Capture the cell that displays the provided text and extract its [x, y] central coordinate. 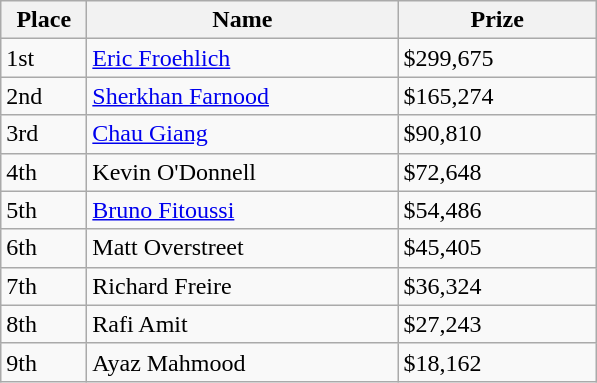
Bruno Fitoussi [242, 210]
9th [44, 362]
6th [44, 248]
$18,162 [498, 362]
$36,324 [498, 286]
Place [44, 20]
$27,243 [498, 324]
Kevin O'Donnell [242, 172]
3rd [44, 134]
$165,274 [498, 96]
$90,810 [498, 134]
Chau Giang [242, 134]
8th [44, 324]
Prize [498, 20]
7th [44, 286]
$54,486 [498, 210]
Rafi Amit [242, 324]
Ayaz Mahmood [242, 362]
Matt Overstreet [242, 248]
Richard Freire [242, 286]
$299,675 [498, 58]
$72,648 [498, 172]
5th [44, 210]
2nd [44, 96]
$45,405 [498, 248]
4th [44, 172]
Name [242, 20]
Eric Froehlich [242, 58]
Sherkhan Farnood [242, 96]
1st [44, 58]
